Scan for the cell matching the given text and deliver its [X, Y] coordinate at center. 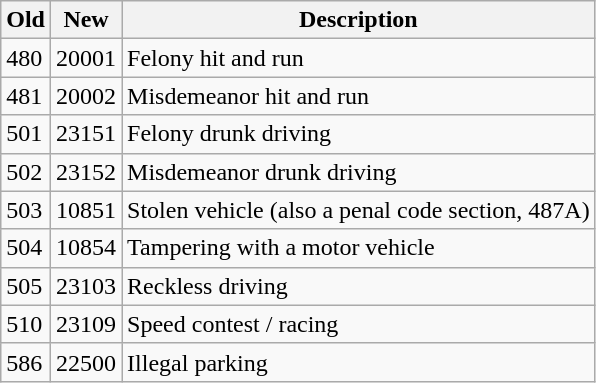
Felony hit and run [359, 58]
Misdemeanor hit and run [359, 96]
23151 [86, 134]
20001 [86, 58]
504 [26, 248]
Description [359, 20]
Reckless driving [359, 286]
586 [26, 362]
Illegal parking [359, 362]
502 [26, 172]
New [86, 20]
Tampering with a motor vehicle [359, 248]
Speed contest / racing [359, 324]
23103 [86, 286]
505 [26, 286]
Stolen vehicle (also a penal code section, 487A) [359, 210]
23152 [86, 172]
23109 [86, 324]
510 [26, 324]
10851 [86, 210]
503 [26, 210]
20002 [86, 96]
10854 [86, 248]
481 [26, 96]
Misdemeanor drunk driving [359, 172]
22500 [86, 362]
Felony drunk driving [359, 134]
Old [26, 20]
480 [26, 58]
501 [26, 134]
